Find where the given text appears and provide that cell's center as (x, y) coordinate. 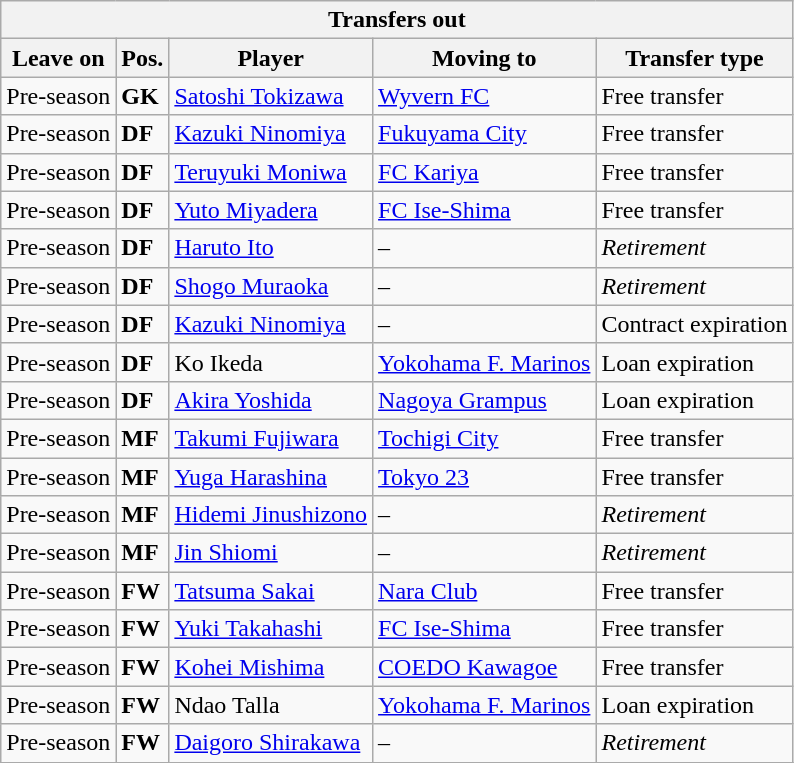
Shogo Muraoka (271, 286)
Daigoro Shirakawa (271, 743)
Tochigi City (484, 438)
Ndao Talla (271, 705)
Hidemi Jinushizono (271, 515)
Nagoya Grampus (484, 400)
Wyvern FC (484, 96)
Leave on (58, 58)
Yuki Takahashi (271, 629)
Player (271, 58)
Teruyuki Moniwa (271, 172)
Pos. (142, 58)
COEDO Kawagoe (484, 667)
Tokyo 23 (484, 477)
Takumi Fujiwara (271, 438)
Transfer type (694, 58)
Jin Shiomi (271, 553)
Tatsuma Sakai (271, 591)
Kohei Mishima (271, 667)
Moving to (484, 58)
Contract expiration (694, 324)
Ko Ikeda (271, 362)
Haruto Ito (271, 248)
GK (142, 96)
Akira Yoshida (271, 400)
FC Kariya (484, 172)
Fukuyama City (484, 134)
Yuga Harashina (271, 477)
Nara Club (484, 591)
Yuto Miyadera (271, 210)
Satoshi Tokizawa (271, 96)
Transfers out (397, 20)
